Pinpoint the cell where the given text exists, returning its [x, y] midpoint coordinate. 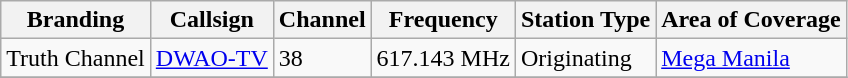
617.143 MHz [443, 58]
Branding [76, 20]
Station Type [585, 20]
Mega Manila [752, 58]
38 [322, 58]
DWAO-TV [212, 58]
Originating [585, 58]
Callsign [212, 20]
Truth Channel [76, 58]
Area of Coverage [752, 20]
Channel [322, 20]
Frequency [443, 20]
